Find where the given text appears and provide that cell's center as [x, y] coordinate. 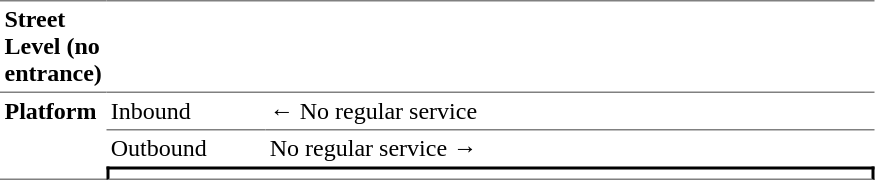
Inbound [186, 112]
Platform [53, 136]
← No regular service [570, 112]
No regular service → [570, 148]
Outbound [186, 148]
Street Level (no entrance) [53, 46]
